Pinpoint the cell where the given text exists, returning its [X, Y] midpoint coordinate. 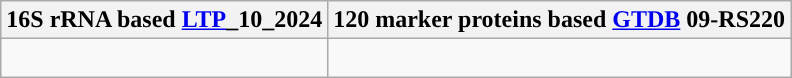
16S rRNA based LTP_10_2024 [164, 20]
120 marker proteins based GTDB 09-RS220 [560, 20]
